Identify which cell holds the provided text, then report its [X, Y] central coordinate. 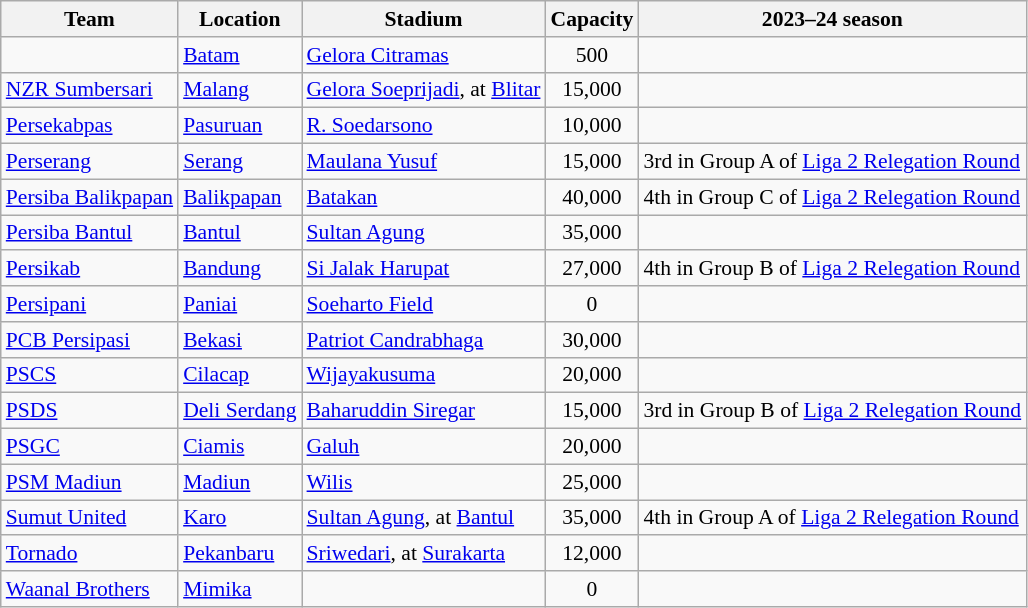
Patriot Candrabhaga [424, 340]
Galuh [424, 447]
Si Jalak Harupat [424, 269]
NZR Sumbersari [90, 90]
Bandung [240, 269]
Balikpapan [240, 197]
Baharuddin Siregar [424, 411]
Capacity [592, 19]
Paniai [240, 304]
PSM Madiun [90, 482]
Soeharto Field [424, 304]
Gelora Citramas [424, 55]
Pekanbaru [240, 554]
Bantul [240, 233]
Persipani [90, 304]
PSCS [90, 375]
Mimika [240, 589]
Wilis [424, 482]
12,000 [592, 554]
4th in Group C of Liga 2 Relegation Round [832, 197]
Persiba Balikpapan [90, 197]
Serang [240, 162]
Sumut United [90, 518]
25,000 [592, 482]
PSDS [90, 411]
Waanal Brothers [90, 589]
500 [592, 55]
Tornado [90, 554]
Cilacap [240, 375]
Sriwedari, at Surakarta [424, 554]
Sultan Agung [424, 233]
Bekasi [240, 340]
Malang [240, 90]
30,000 [592, 340]
Deli Serdang [240, 411]
40,000 [592, 197]
R. Soedarsono [424, 126]
Stadium [424, 19]
PCB Persipasi [90, 340]
Wijayakusuma [424, 375]
Perserang [90, 162]
Sultan Agung, at Bantul [424, 518]
2023–24 season [832, 19]
Gelora Soeprijadi, at Blitar [424, 90]
10,000 [592, 126]
4th in Group B of Liga 2 Relegation Round [832, 269]
Persekabpas [90, 126]
Persikab [90, 269]
Batam [240, 55]
Team [90, 19]
Madiun [240, 482]
Persiba Bantul [90, 233]
Batakan [424, 197]
Maulana Yusuf [424, 162]
27,000 [592, 269]
3rd in Group B of Liga 2 Relegation Round [832, 411]
Pasuruan [240, 126]
3rd in Group A of Liga 2 Relegation Round [832, 162]
4th in Group A of Liga 2 Relegation Round [832, 518]
Ciamis [240, 447]
Location [240, 19]
PSGC [90, 447]
Karo [240, 518]
